Return (X, Y) of the center of cell containing provided text 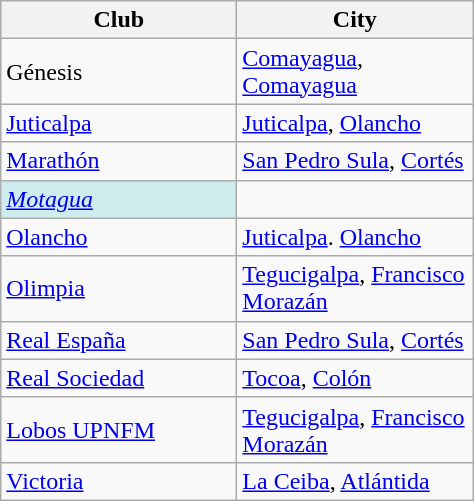
Real España (119, 340)
Juticalpa (119, 123)
Juticalpa, Olancho (355, 123)
City (355, 20)
Club (119, 20)
Olimpia (119, 288)
Tocoa, Colón (355, 378)
Marathón (119, 161)
Motagua (119, 199)
Lobos UPNFM (119, 430)
Comayagua, Comayagua (355, 72)
Juticalpa. Olancho (355, 237)
Génesis (119, 72)
La Ceiba, Atlántida (355, 481)
Olancho (119, 237)
Victoria (119, 481)
Real Sociedad (119, 378)
